Output the (X, Y) coordinate of the center of the cell containing the given text.  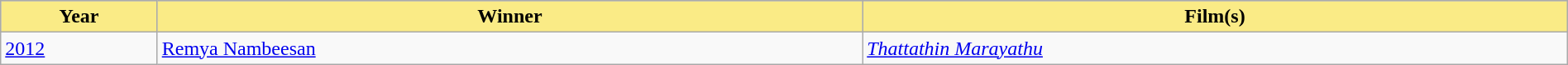
Thattathin Marayathu (1216, 48)
Remya Nambeesan (509, 48)
Film(s) (1216, 17)
2012 (79, 48)
Winner (509, 17)
Year (79, 17)
